For the text-containing cell, return its midpoint in (X, Y) coordinate format. 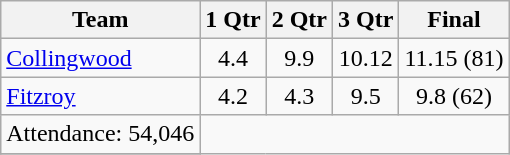
Team (100, 20)
2 Qtr (299, 20)
1 Qtr (233, 20)
Final (454, 20)
10.12 (366, 58)
3 Qtr (366, 20)
9.8 (62) (454, 96)
9.9 (299, 58)
4.2 (233, 96)
Attendance: 54,046 (100, 134)
4.4 (233, 58)
4.3 (299, 96)
9.5 (366, 96)
11.15 (81) (454, 58)
Collingwood (100, 58)
Fitzroy (100, 96)
